Find where the given text appears and provide that cell's center as [X, Y] coordinate. 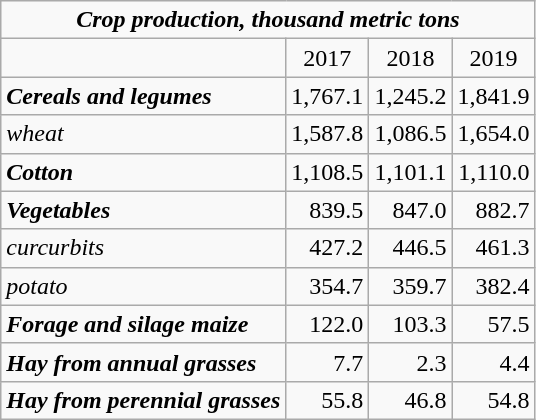
847.0 [410, 210]
354.7 [328, 286]
382.4 [494, 286]
1,587.8 [328, 134]
1,841.9 [494, 96]
55.8 [328, 400]
1,654.0 [494, 134]
427.2 [328, 248]
1,101.1 [410, 172]
2017 [328, 58]
839.5 [328, 210]
Crop production, thousand metric tons [268, 20]
122.0 [328, 324]
46.8 [410, 400]
359.7 [410, 286]
wheat [144, 134]
1,086.5 [410, 134]
2018 [410, 58]
7.7 [328, 362]
1,767.1 [328, 96]
57.5 [494, 324]
Cotton [144, 172]
461.3 [494, 248]
54.8 [494, 400]
Hay from annual grasses [144, 362]
potato [144, 286]
446.5 [410, 248]
Hay from perennial grasses [144, 400]
curcurbits [144, 248]
2.3 [410, 362]
1,110.0 [494, 172]
103.3 [410, 324]
1,108.5 [328, 172]
2019 [494, 58]
1,245.2 [410, 96]
Forage and silage maize [144, 324]
4.4 [494, 362]
Vegetables [144, 210]
882.7 [494, 210]
Cereals and legumes [144, 96]
